Return [X, Y] of the center of cell containing provided text 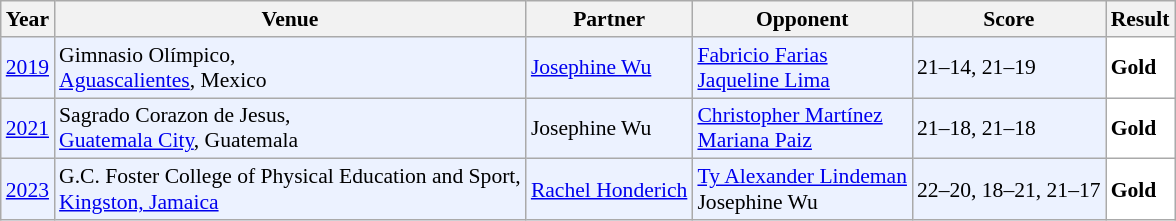
21–18, 21–18 [1009, 128]
2021 [28, 128]
Venue [290, 19]
Gimnasio Olímpico,Aguascalientes, Mexico [290, 68]
Result [1140, 19]
G.C. Foster College of Physical Education and Sport,Kingston, Jamaica [290, 190]
2023 [28, 190]
21–14, 21–19 [1009, 68]
Partner [610, 19]
Ty Alexander Lindeman Josephine Wu [802, 190]
Opponent [802, 19]
Score [1009, 19]
Sagrado Corazon de Jesus,Guatemala City, Guatemala [290, 128]
22–20, 18–21, 21–17 [1009, 190]
Year [28, 19]
Christopher Martínez Mariana Paiz [802, 128]
2019 [28, 68]
Fabricio Farias Jaqueline Lima [802, 68]
Rachel Honderich [610, 190]
